For the text-containing cell, return its midpoint in (x, y) coordinate format. 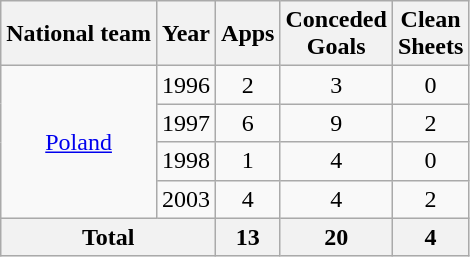
National team (79, 34)
13 (248, 237)
ConcededGoals (336, 34)
Poland (79, 142)
20 (336, 237)
Apps (248, 34)
3 (336, 85)
CleanSheets (430, 34)
Total (108, 237)
1996 (186, 85)
6 (248, 123)
Year (186, 34)
1 (248, 161)
1997 (186, 123)
1998 (186, 161)
9 (336, 123)
2003 (186, 199)
